Provide the (X, Y) coordinate of the cell's center where the given text is located.  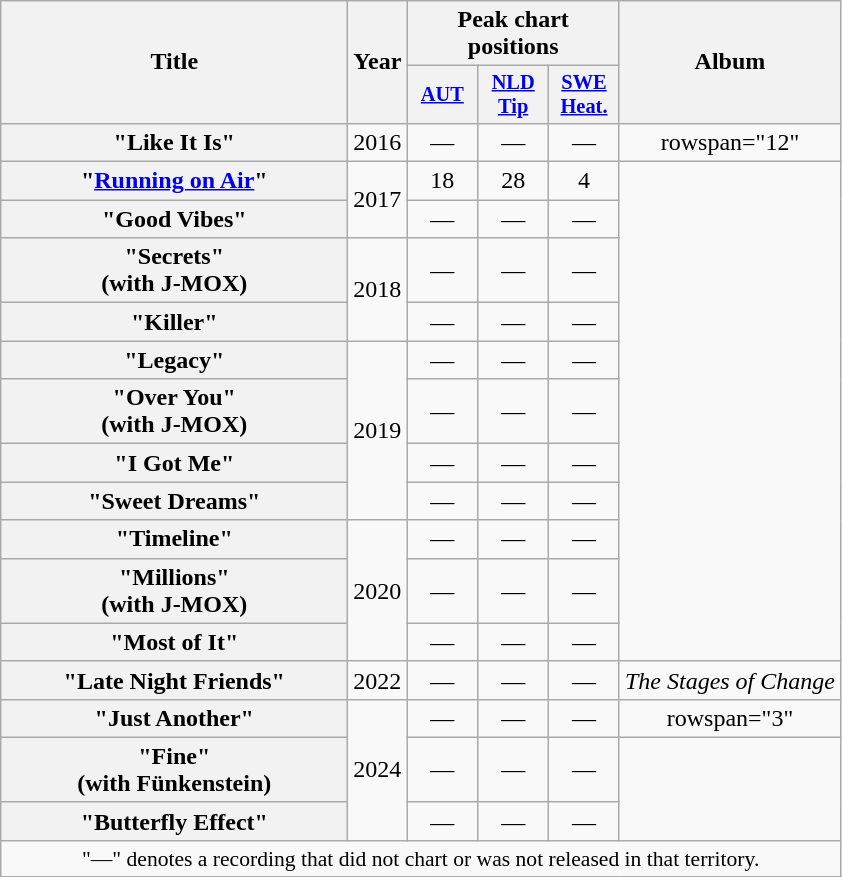
rowspan="12" (730, 142)
"Sweet Dreams" (174, 501)
AUT (442, 95)
"Over You"(with J-MOX) (174, 412)
NLDTip (514, 95)
"Butterfly Effect" (174, 821)
Year (378, 62)
2018 (378, 290)
The Stages of Change (730, 680)
2020 (378, 590)
"Legacy" (174, 360)
"Timeline" (174, 539)
2024 (378, 770)
2016 (378, 142)
4 (584, 181)
"Good Vibes" (174, 219)
Title (174, 62)
"Millions"(with J-MOX) (174, 590)
"Secrets"(with J-MOX) (174, 270)
2017 (378, 200)
2022 (378, 680)
"Just Another" (174, 718)
rowspan="3" (730, 718)
"Like It Is" (174, 142)
"I Got Me" (174, 463)
2019 (378, 430)
SWEHeat. (584, 95)
"Most of It" (174, 642)
18 (442, 181)
Peak chart positions (514, 34)
"—" denotes a recording that did not chart or was not released in that territory. (421, 858)
"Late Night Friends" (174, 680)
Album (730, 62)
"Killer" (174, 322)
"Running on Air" (174, 181)
28 (514, 181)
"Fine" (with Fünkenstein) (174, 770)
